Determine the (X, Y) coordinate at the center of the cell enclosing the given text.  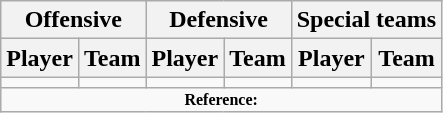
Offensive (74, 20)
Defensive (218, 20)
Reference: (222, 100)
Special teams (366, 20)
